Determine the (X, Y) coordinate at the center of the cell enclosing the given text.  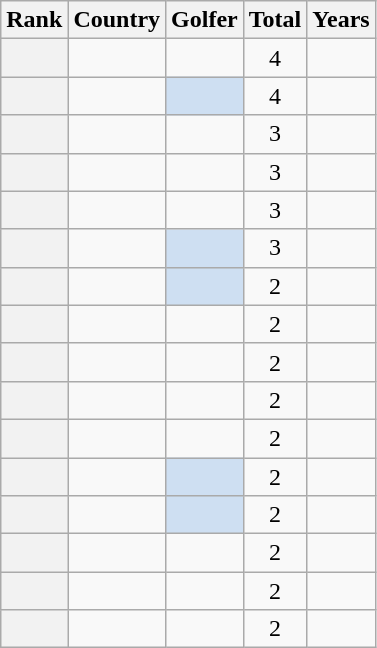
Years (341, 20)
Golfer (205, 20)
Rank (34, 20)
Country (117, 20)
Total (275, 20)
